Provide the (X, Y) coordinate of the cell's center where the given text is located.  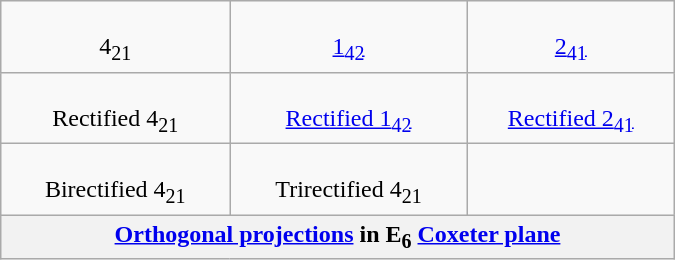
Rectified 142 (349, 108)
421 (116, 36)
Rectified 241 (570, 108)
Birectified 421 (116, 178)
Rectified 421 (116, 108)
142 (349, 36)
241 (570, 36)
Trirectified 421 (349, 178)
Orthogonal projections in E6 Coxeter plane (338, 237)
